Output the [x, y] coordinate of the center of the cell containing the given text.  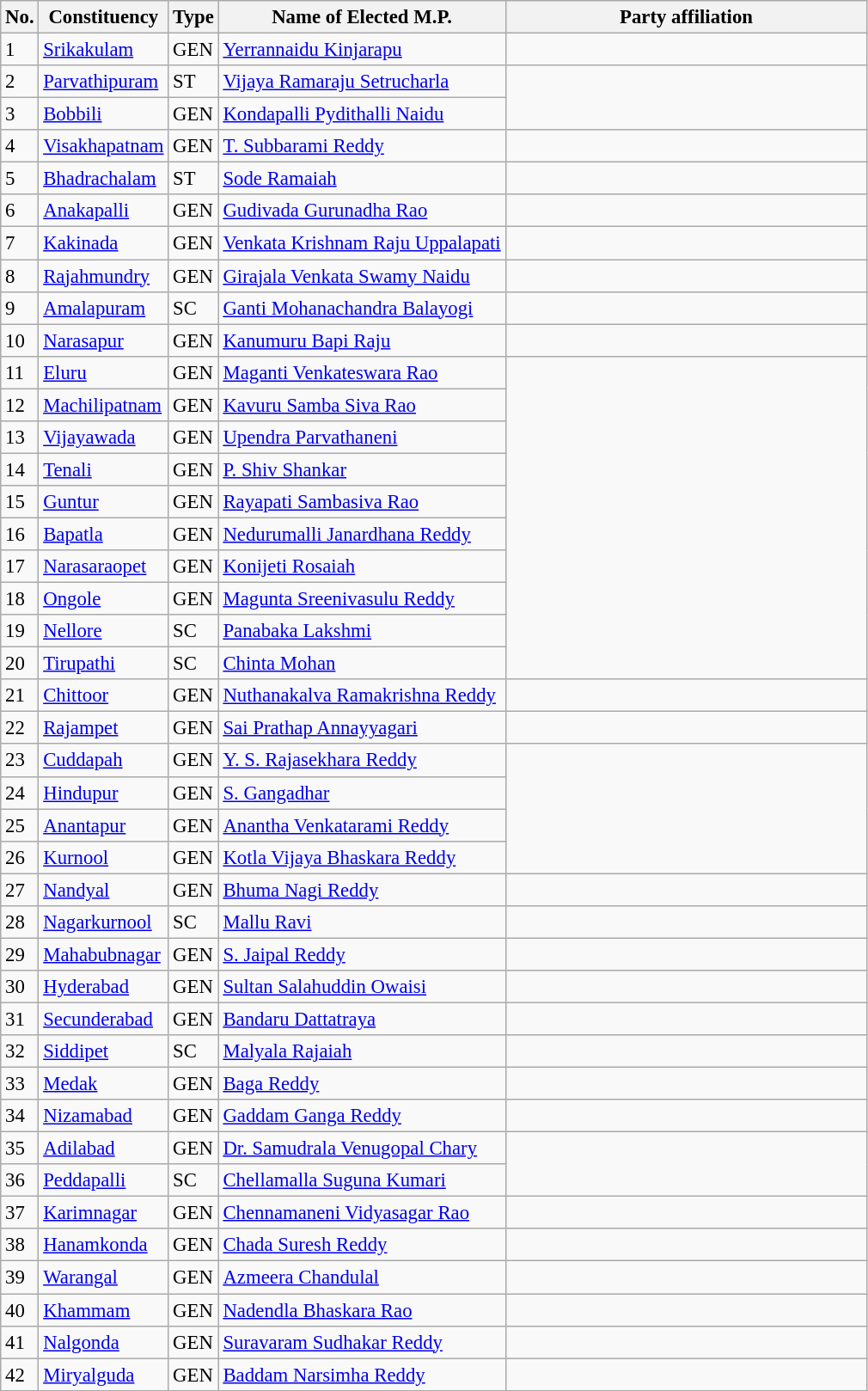
Sode Ramaiah [362, 179]
25 [20, 825]
Baddam Narsimha Reddy [362, 1375]
Amalapuram [103, 308]
Y. S. Rajasekhara Reddy [362, 761]
S. Gangadhar [362, 793]
39 [20, 1278]
Bhuma Nagi Reddy [362, 890]
Yerrannaidu Kinjarapu [362, 50]
24 [20, 793]
16 [20, 534]
Chinta Mohan [362, 664]
Khammam [103, 1310]
Kakinada [103, 243]
Warangal [103, 1278]
Anakapalli [103, 211]
Constituency [103, 17]
17 [20, 567]
Dr. Samudrala Venugopal Chary [362, 1149]
Rayapati Sambasiva Rao [362, 502]
Gudivada Gurunadha Rao [362, 211]
Rajampet [103, 728]
27 [20, 890]
29 [20, 954]
Venkata Krishnam Raju Uppalapati [362, 243]
Ganti Mohanachandra Balayogi [362, 308]
6 [20, 211]
Vijayawada [103, 438]
8 [20, 276]
Chennamaneni Vidyasagar Rao [362, 1213]
37 [20, 1213]
Panabaka Lakshmi [362, 631]
Narasapur [103, 340]
Ongole [103, 599]
Peddapalli [103, 1180]
34 [20, 1116]
18 [20, 599]
5 [20, 179]
Tenali [103, 469]
13 [20, 438]
41 [20, 1342]
30 [20, 987]
Karimnagar [103, 1213]
Maganti Venkateswara Rao [362, 372]
Nadendla Bhaskara Rao [362, 1310]
Konijeti Rosaiah [362, 567]
12 [20, 405]
Bobbili [103, 114]
Kavuru Samba Siva Rao [362, 405]
40 [20, 1310]
9 [20, 308]
Nalgonda [103, 1342]
Chellamalla Suguna Kumari [362, 1180]
Chittoor [103, 695]
Girajala Venkata Swamy Naidu [362, 276]
Baga Reddy [362, 1084]
Eluru [103, 372]
Anantapur [103, 825]
35 [20, 1149]
Guntur [103, 502]
Rajahmundry [103, 276]
Adilabad [103, 1149]
Secunderabad [103, 1019]
Hindupur [103, 793]
Mallu Ravi [362, 922]
Kondapalli Pydithalli Naidu [362, 114]
Sai Prathap Annayyagari [362, 728]
15 [20, 502]
11 [20, 372]
19 [20, 631]
28 [20, 922]
Anantha Venkatarami Reddy [362, 825]
Nellore [103, 631]
31 [20, 1019]
36 [20, 1180]
Nedurumalli Janardhana Reddy [362, 534]
23 [20, 761]
Nizamabad [103, 1116]
Machilipatnam [103, 405]
Party affiliation [686, 17]
Magunta Sreenivasulu Reddy [362, 599]
Sultan Salahuddin Owaisi [362, 987]
Nandyal [103, 890]
21 [20, 695]
Bhadrachalam [103, 179]
4 [20, 146]
20 [20, 664]
Miryalguda [103, 1375]
Bapatla [103, 534]
14 [20, 469]
Kanumuru Bapi Raju [362, 340]
Hanamkonda [103, 1246]
1 [20, 50]
22 [20, 728]
Medak [103, 1084]
38 [20, 1246]
No. [20, 17]
2 [20, 82]
3 [20, 114]
Vijaya Ramaraju Setrucharla [362, 82]
Gaddam Ganga Reddy [362, 1116]
Cuddapah [103, 761]
7 [20, 243]
P. Shiv Shankar [362, 469]
S. Jaipal Reddy [362, 954]
Nuthanakalva Ramakrishna Reddy [362, 695]
Nagarkurnool [103, 922]
Parvathipuram [103, 82]
32 [20, 1051]
Suravaram Sudhakar Reddy [362, 1342]
Type [193, 17]
Siddipet [103, 1051]
Kotla Vijaya Bhaskara Reddy [362, 857]
Srikakulam [103, 50]
Mahabubnagar [103, 954]
Chada Suresh Reddy [362, 1246]
Bandaru Dattatraya [362, 1019]
Narasaraopet [103, 567]
26 [20, 857]
42 [20, 1375]
Upendra Parvathaneni [362, 438]
Azmeera Chandulal [362, 1278]
Tirupathi [103, 664]
Hyderabad [103, 987]
Malyala Rajaiah [362, 1051]
Kurnool [103, 857]
10 [20, 340]
Visakhapatnam [103, 146]
T. Subbarami Reddy [362, 146]
33 [20, 1084]
Name of Elected M.P. [362, 17]
